Extract the (X, Y) coordinate from the center of the cell holding the provided text.  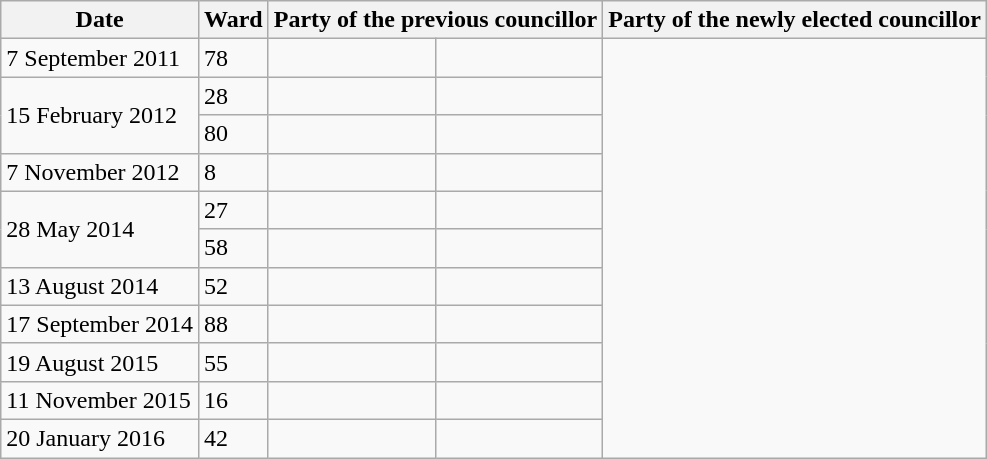
16 (233, 400)
Ward (233, 20)
Party of the newly elected councillor (795, 20)
20 January 2016 (100, 438)
55 (233, 362)
13 August 2014 (100, 286)
7 November 2012 (100, 172)
42 (233, 438)
Date (100, 20)
28 May 2014 (100, 229)
78 (233, 58)
58 (233, 248)
28 (233, 96)
27 (233, 210)
8 (233, 172)
11 November 2015 (100, 400)
80 (233, 134)
52 (233, 286)
88 (233, 324)
Party of the previous councillor (436, 20)
17 September 2014 (100, 324)
7 September 2011 (100, 58)
15 February 2012 (100, 115)
19 August 2015 (100, 362)
